Identify which cell holds the provided text, then report its [X, Y] central coordinate. 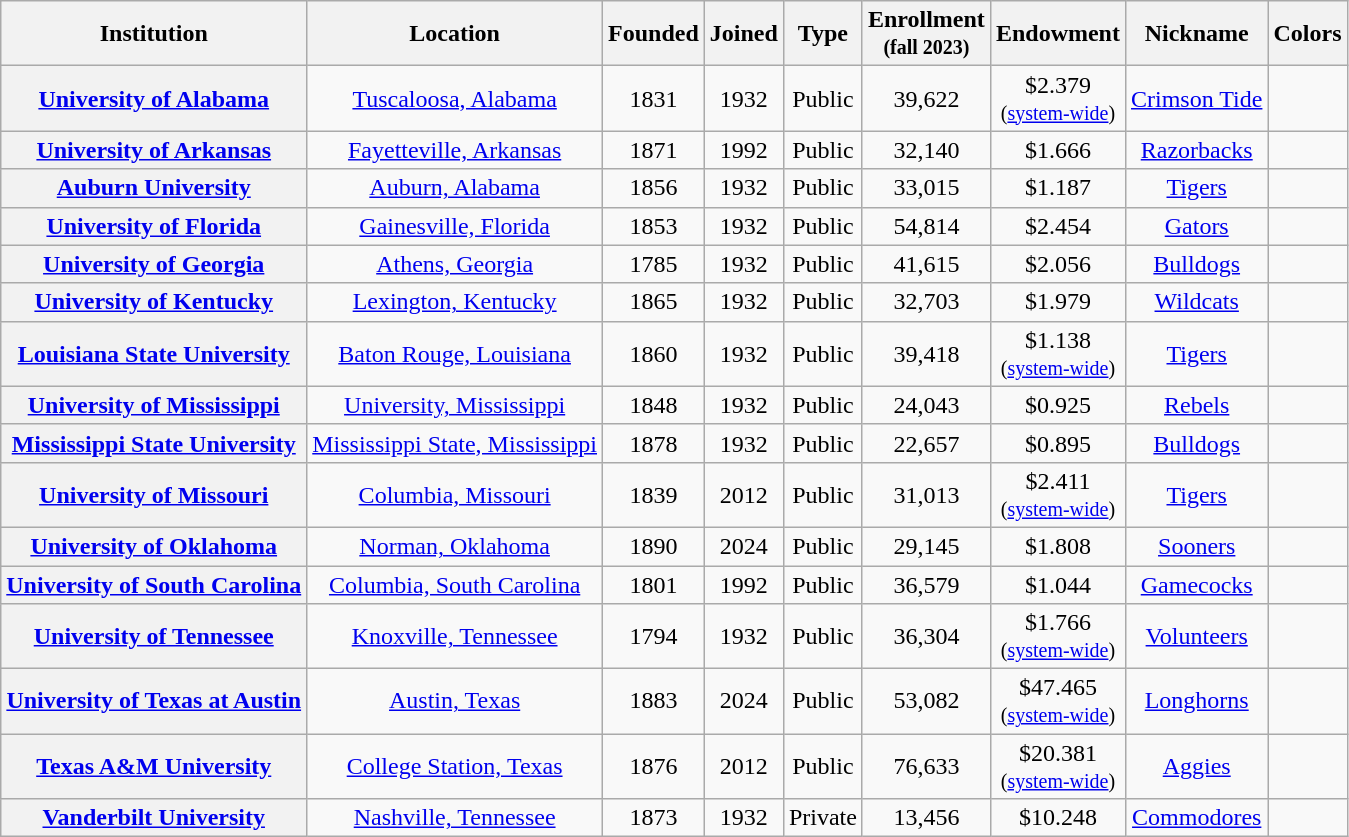
University, Mississippi [455, 405]
Crimson Tide [1196, 98]
Volunteers [1196, 636]
University of Tennessee [154, 636]
1876 [654, 766]
36,304 [926, 636]
32,703 [926, 302]
36,579 [926, 585]
1785 [654, 264]
1794 [654, 636]
$2.379(system-wide) [1058, 98]
$1.138(system-wide) [1058, 354]
University of Alabama [154, 98]
41,615 [926, 264]
College Station, Texas [455, 766]
1883 [654, 702]
Location [455, 34]
Sooners [1196, 546]
University of South Carolina [154, 585]
$2.411(system-wide) [1058, 494]
$2.056 [1058, 264]
1890 [654, 546]
Vanderbilt University [154, 818]
Tuscaloosa, Alabama [455, 98]
39,418 [926, 354]
Knoxville, Tennessee [455, 636]
Columbia, Missouri [455, 494]
Mississippi State University [154, 443]
32,140 [926, 150]
University of Missouri [154, 494]
22,657 [926, 443]
Aggies [1196, 766]
Commodores [1196, 818]
University of Florida [154, 226]
53,082 [926, 702]
Athens, Georgia [455, 264]
$1.979 [1058, 302]
33,015 [926, 188]
1839 [654, 494]
Columbia, South Carolina [455, 585]
$47.465(system-wide) [1058, 702]
Rebels [1196, 405]
$1.044 [1058, 585]
Lexington, Kentucky [455, 302]
Enrollment(fall 2023) [926, 34]
Auburn University [154, 188]
76,633 [926, 766]
Razorbacks [1196, 150]
1853 [654, 226]
24,043 [926, 405]
1848 [654, 405]
University of Kentucky [154, 302]
Colors [1308, 34]
University of Arkansas [154, 150]
$0.895 [1058, 443]
$1.766(system-wide) [1058, 636]
Joined [744, 34]
Gainesville, Florida [455, 226]
1873 [654, 818]
University of Georgia [154, 264]
University of Mississippi [154, 405]
54,814 [926, 226]
University of Oklahoma [154, 546]
Nickname [1196, 34]
Nashville, Tennessee [455, 818]
Longhorns [1196, 702]
Endowment [1058, 34]
1865 [654, 302]
1831 [654, 98]
39,622 [926, 98]
1860 [654, 354]
$20.381(system-wide) [1058, 766]
$1.666 [1058, 150]
Wildcats [1196, 302]
29,145 [926, 546]
$0.925 [1058, 405]
Founded [654, 34]
1856 [654, 188]
1878 [654, 443]
Fayetteville, Arkansas [455, 150]
Norman, Oklahoma [455, 546]
Type [822, 34]
Private [822, 818]
$10.248 [1058, 818]
13,456 [926, 818]
Gamecocks [1196, 585]
1801 [654, 585]
Institution [154, 34]
$2.454 [1058, 226]
$1.808 [1058, 546]
$1.187 [1058, 188]
Mississippi State, Mississippi [455, 443]
Auburn, Alabama [455, 188]
Austin, Texas [455, 702]
1871 [654, 150]
Gators [1196, 226]
Texas A&M University [154, 766]
31,013 [926, 494]
University of Texas at Austin [154, 702]
Baton Rouge, Louisiana [455, 354]
Louisiana State University [154, 354]
